For the text-containing cell, return its midpoint in (x, y) coordinate format. 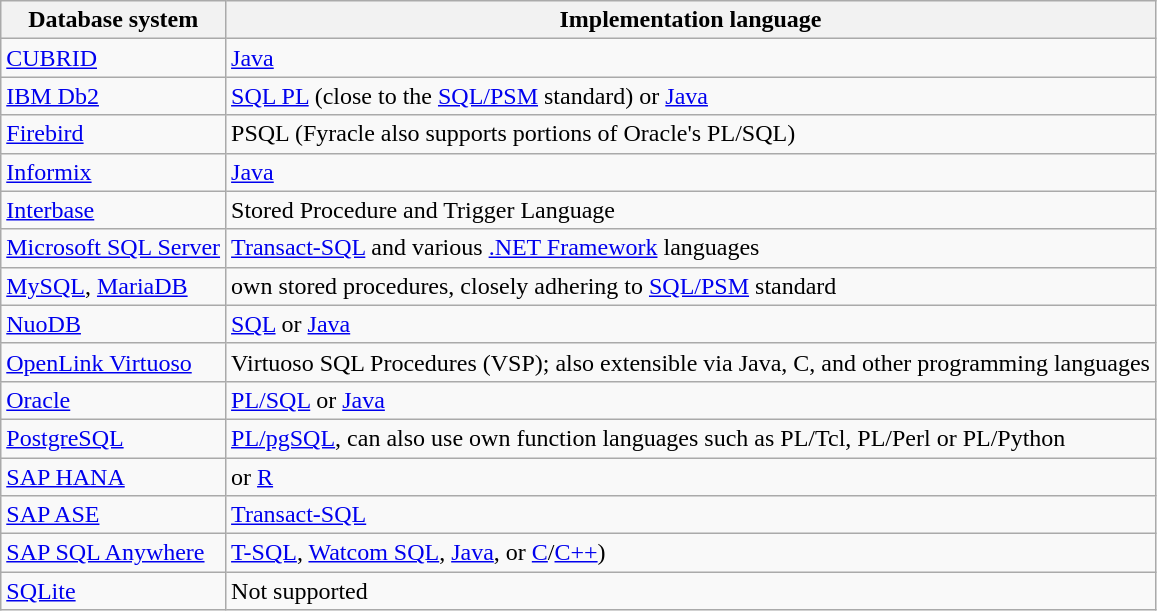
Interbase (114, 210)
SAP SQL Anywhere (114, 553)
PostgreSQL (114, 438)
IBM Db2 (114, 96)
SAP HANA (114, 477)
Microsoft SQL Server (114, 248)
Not supported (691, 591)
SQL PL (close to the SQL/PSM standard) or Java (691, 96)
SQL or Java (691, 324)
Transact-SQL (691, 515)
PL/SQL or Java (691, 400)
Virtuoso SQL Procedures (VSP); also extensible via Java, C, and other programming languages (691, 362)
Stored Procedure and Trigger Language (691, 210)
Oracle (114, 400)
Implementation language (691, 20)
SAP ASE (114, 515)
own stored procedures, closely adhering to SQL/PSM standard (691, 286)
OpenLink Virtuoso (114, 362)
Informix (114, 172)
Transact-SQL and various .NET Framework languages (691, 248)
T-SQL, Watcom SQL, Java, or C/C++) (691, 553)
SQLite (114, 591)
CUBRID (114, 58)
Firebird (114, 134)
PL/pgSQL, can also use own function languages such as PL/Tcl, PL/Perl or PL/Python (691, 438)
PSQL (Fyracle also supports portions of Oracle's PL/SQL) (691, 134)
MySQL, MariaDB (114, 286)
Database system (114, 20)
NuoDB (114, 324)
or R (691, 477)
